Locate the cell with the specified text and output its (x, y) center coordinate. 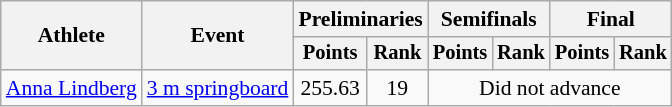
Anna Lindberg (72, 88)
Final (611, 19)
Event (218, 36)
19 (398, 88)
3 m springboard (218, 88)
Athlete (72, 36)
Semifinals (489, 19)
Did not advance (550, 88)
255.63 (330, 88)
Preliminaries (360, 19)
